Locate the cell with the specified text and output its [X, Y] center coordinate. 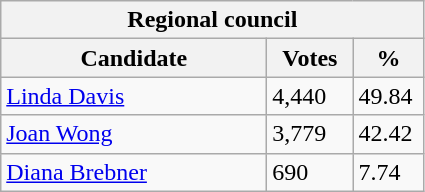
7.74 [388, 172]
% [388, 58]
49.84 [388, 96]
Linda Davis [134, 96]
Diana Brebner [134, 172]
690 [310, 172]
Regional council [212, 20]
4,440 [310, 96]
Joan Wong [134, 134]
42.42 [388, 134]
Votes [310, 58]
3,779 [310, 134]
Candidate [134, 58]
